Return the [x, y] coordinate for the center point of the cell that contains the specified text.  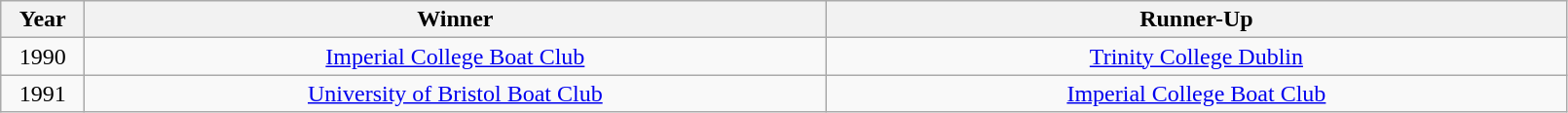
University of Bristol Boat Club [456, 94]
Trinity College Dublin [1196, 56]
Winner [456, 19]
1991 [43, 94]
Runner-Up [1196, 19]
Year [43, 19]
1990 [43, 56]
